Locate the cell with the specified text and output its (x, y) center coordinate. 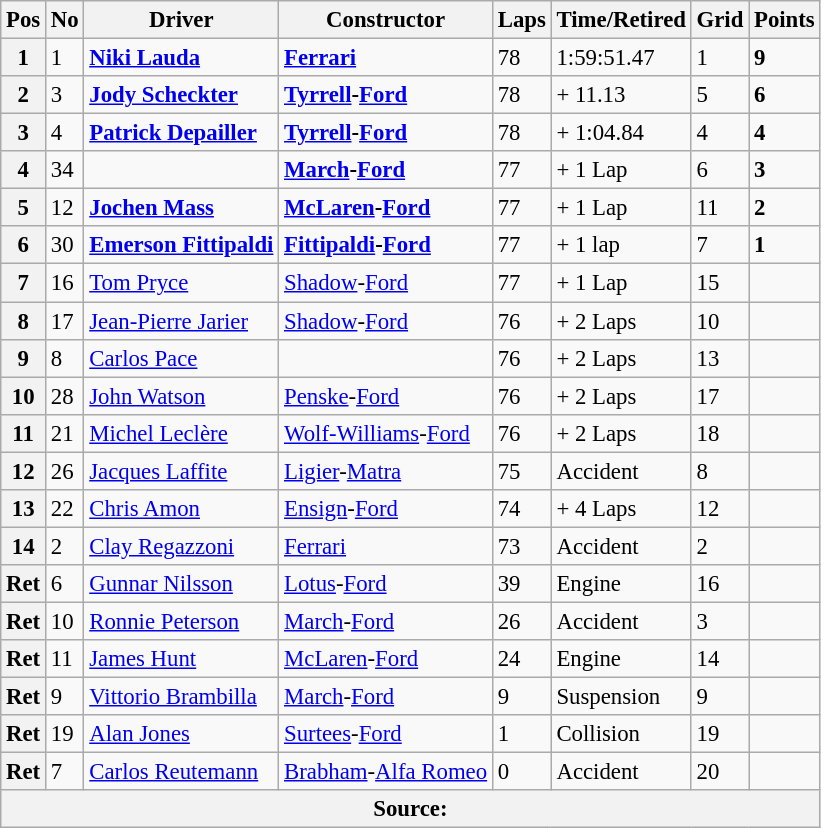
Ensign-Ford (386, 509)
+ 11.13 (621, 95)
Carlos Reutemann (182, 772)
21 (65, 433)
18 (720, 433)
Lotus-Ford (386, 584)
Jacques Laffite (182, 471)
74 (522, 509)
Driver (182, 20)
Laps (522, 20)
34 (65, 170)
Time/Retired (621, 20)
James Hunt (182, 659)
Fittipaldi-Ford (386, 245)
15 (720, 283)
Alan Jones (182, 734)
73 (522, 546)
30 (65, 245)
Vittorio Brambilla (182, 697)
Chris Amon (182, 509)
John Watson (182, 396)
Brabham-Alfa Romeo (386, 772)
Carlos Pace (182, 358)
Jody Scheckter (182, 95)
Pos (24, 20)
Tom Pryce (182, 283)
Niki Lauda (182, 58)
Emerson Fittipaldi (182, 245)
Jean-Pierre Jarier (182, 321)
Ligier-Matra (386, 471)
20 (720, 772)
Ronnie Peterson (182, 621)
Constructor (386, 20)
Suspension (621, 697)
Clay Regazzoni (182, 546)
28 (65, 396)
Grid (720, 20)
22 (65, 509)
Points (784, 20)
Surtees-Ford (386, 734)
Wolf-Williams-Ford (386, 433)
Michel Leclère (182, 433)
+ 1 lap (621, 245)
Penske-Ford (386, 396)
75 (522, 471)
24 (522, 659)
Patrick Depailler (182, 133)
Source: (410, 809)
0 (522, 772)
Collision (621, 734)
Gunnar Nilsson (182, 584)
+ 1:04.84 (621, 133)
39 (522, 584)
+ 4 Laps (621, 509)
Jochen Mass (182, 208)
No (65, 20)
1:59:51.47 (621, 58)
